Provide the (x, y) coordinate of the cell's center where the given text is located.  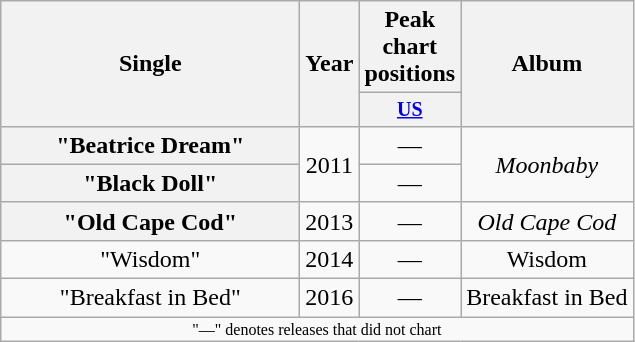
Album (547, 64)
Moonbaby (547, 164)
Year (330, 64)
"—" denotes releases that did not chart (317, 329)
"Beatrice Dream" (150, 145)
Peak chart positions (410, 47)
"Wisdom" (150, 259)
2016 (330, 298)
2014 (330, 259)
Wisdom (547, 259)
Single (150, 64)
"Black Doll" (150, 183)
"Old Cape Cod" (150, 221)
US (410, 110)
Breakfast in Bed (547, 298)
"Breakfast in Bed" (150, 298)
Old Cape Cod (547, 221)
2011 (330, 164)
2013 (330, 221)
